Locate the cell with the specified text and output its [x, y] center coordinate. 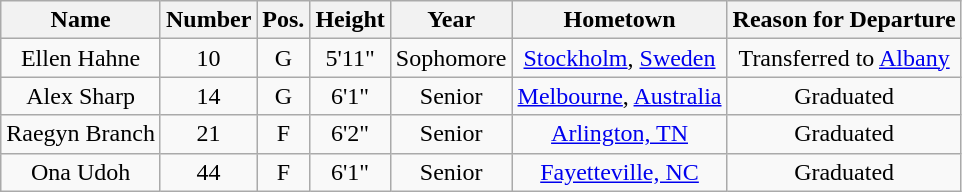
Number [208, 20]
Ellen Hahne [81, 58]
6'2" [350, 134]
Hometown [620, 20]
Alex Sharp [81, 96]
21 [208, 134]
5'11" [350, 58]
Stockholm, Sweden [620, 58]
Sophomore [451, 58]
Fayetteville, NC [620, 172]
Melbourne, Australia [620, 96]
Height [350, 20]
Transferred to Albany [844, 58]
Pos. [284, 20]
Ona Udoh [81, 172]
Year [451, 20]
44 [208, 172]
Arlington, TN [620, 134]
Name [81, 20]
Reason for Departure [844, 20]
10 [208, 58]
14 [208, 96]
Raegyn Branch [81, 134]
